Output the (x, y) coordinate of the center of the cell containing the given text.  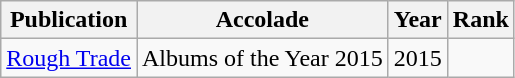
2015 (418, 58)
Albums of the Year 2015 (262, 58)
Accolade (262, 20)
Year (418, 20)
Rank (480, 20)
Publication (69, 20)
Rough Trade (69, 58)
